Scan for the cell matching the given text and deliver its (x, y) coordinate at center. 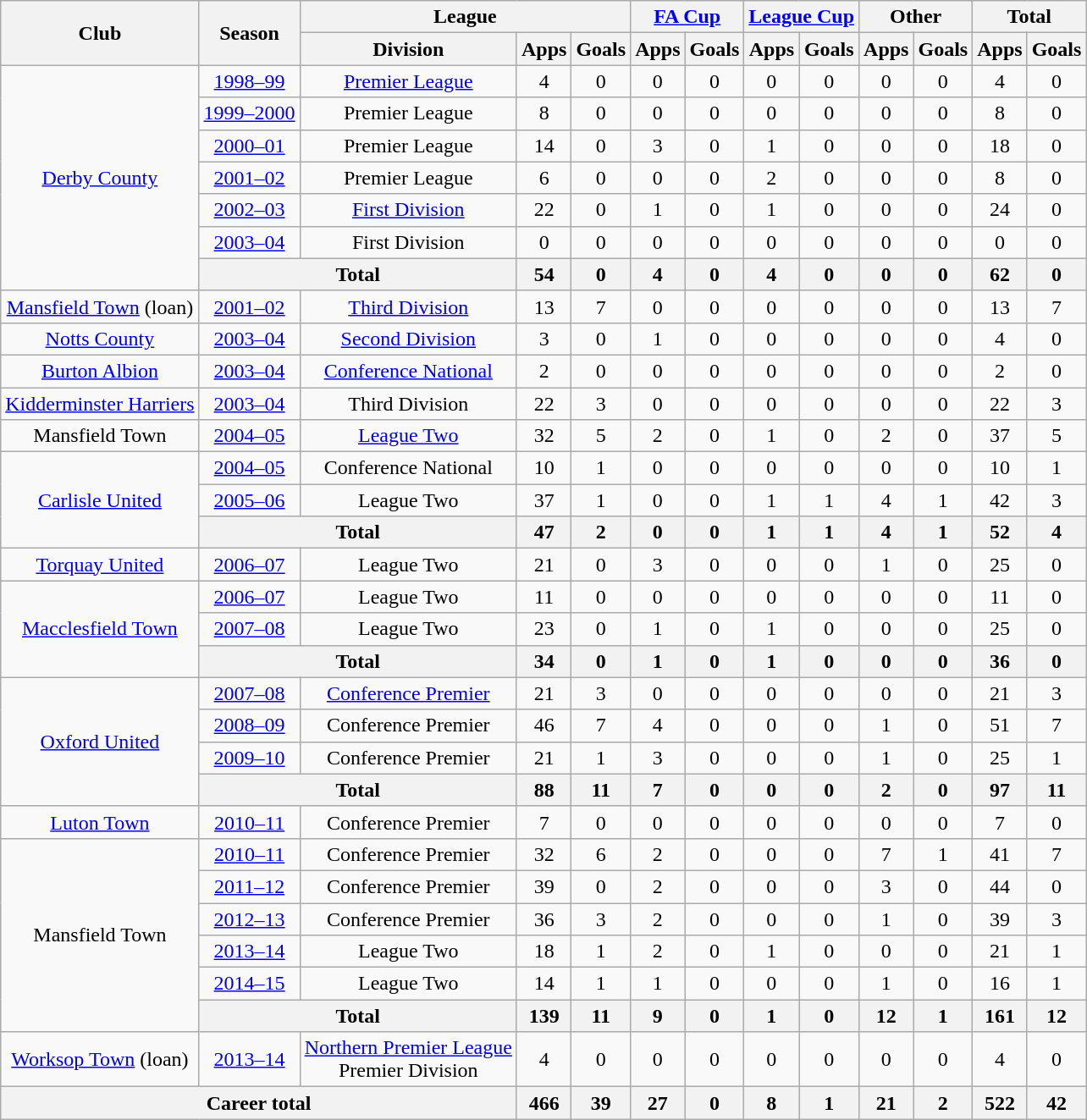
Burton Albion (100, 371)
Kidderminster Harriers (100, 404)
44 (1000, 886)
League Cup (802, 17)
FA Cup (687, 17)
27 (658, 1103)
54 (543, 274)
1999–2000 (249, 113)
2014–15 (249, 984)
Division (408, 49)
League (465, 17)
Club (100, 33)
Torquay United (100, 565)
Derby County (100, 178)
2000–01 (249, 146)
Second Division (408, 339)
34 (543, 661)
51 (1000, 726)
139 (543, 1016)
Macclesfield Town (100, 629)
47 (543, 532)
Career total (259, 1103)
1998–99 (249, 81)
Notts County (100, 339)
2002–03 (249, 210)
2012–13 (249, 919)
2009–10 (249, 758)
466 (543, 1103)
52 (1000, 532)
46 (543, 726)
62 (1000, 274)
Other (916, 17)
16 (1000, 984)
24 (1000, 210)
Luton Town (100, 822)
522 (1000, 1103)
Northern Premier LeaguePremier Division (408, 1060)
9 (658, 1016)
Carlisle United (100, 500)
Worksop Town (loan) (100, 1060)
2011–12 (249, 886)
23 (543, 629)
2005–06 (249, 500)
41 (1000, 854)
Season (249, 33)
Oxford United (100, 742)
97 (1000, 790)
Mansfield Town (loan) (100, 306)
161 (1000, 1016)
2008–09 (249, 726)
88 (543, 790)
